Provide the [x, y] coordinate of the cell's center where the given text is located.  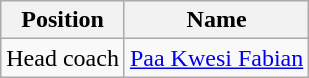
Head coach [63, 58]
Paa Kwesi Fabian [216, 58]
Name [216, 20]
Position [63, 20]
